Locate the cell with the specified text and output its (X, Y) center coordinate. 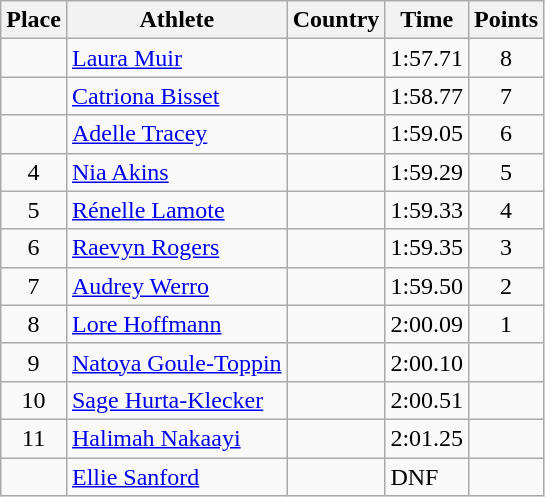
Athlete (176, 20)
Ellie Sanford (176, 477)
Sage Hurta-Klecker (176, 400)
Halimah Nakaayi (176, 438)
Laura Muir (176, 58)
1:58.77 (427, 96)
1:59.35 (427, 248)
Rénelle Lamote (176, 210)
Audrey Werro (176, 286)
11 (34, 438)
3 (506, 248)
Time (427, 20)
9 (34, 362)
1:59.33 (427, 210)
Adelle Tracey (176, 134)
Country (336, 20)
2:00.10 (427, 362)
Place (34, 20)
Points (506, 20)
1:59.29 (427, 172)
Catriona Bisset (176, 96)
2:01.25 (427, 438)
1 (506, 324)
2 (506, 286)
DNF (427, 477)
10 (34, 400)
Raevyn Rogers (176, 248)
Lore Hoffmann (176, 324)
2:00.09 (427, 324)
1:59.05 (427, 134)
Nia Akins (176, 172)
1:57.71 (427, 58)
Natoya Goule-Toppin (176, 362)
1:59.50 (427, 286)
2:00.51 (427, 400)
